Scan for the cell matching the given text and deliver its (x, y) coordinate at center. 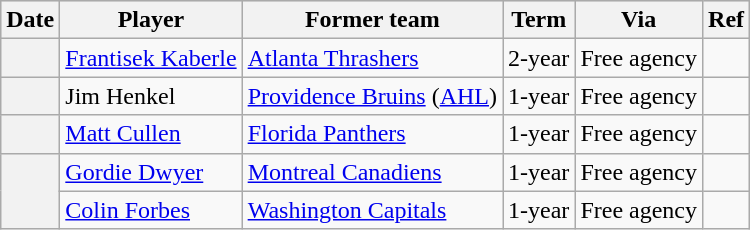
Frantisek Kaberle (151, 58)
Ref (726, 20)
Colin Forbes (151, 210)
Term (538, 20)
Providence Bruins (AHL) (372, 96)
Atlanta Thrashers (372, 58)
Date (30, 20)
Via (639, 20)
Washington Capitals (372, 210)
Florida Panthers (372, 134)
Matt Cullen (151, 134)
Jim Henkel (151, 96)
Gordie Dwyer (151, 172)
Montreal Canadiens (372, 172)
Player (151, 20)
2-year (538, 58)
Former team (372, 20)
